Locate the cell with the specified text and output its (x, y) center coordinate. 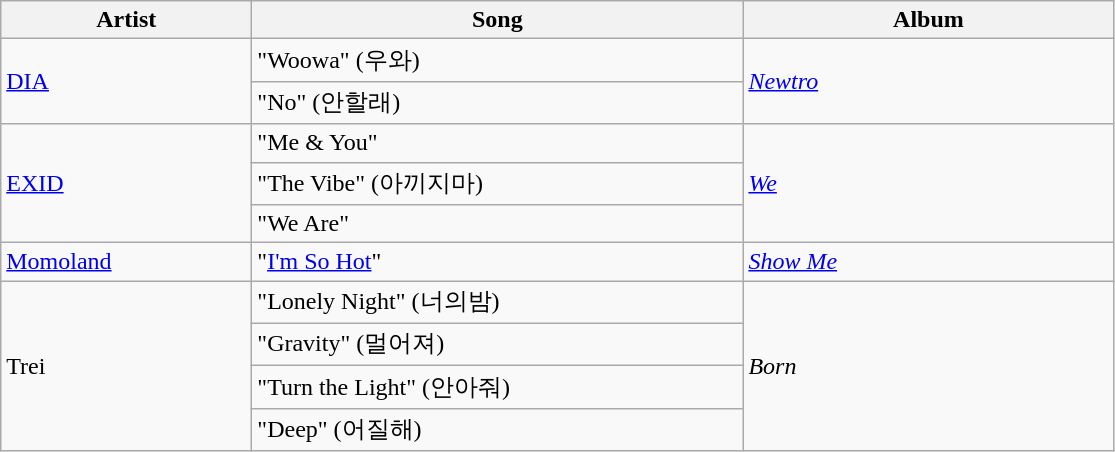
"The Vibe" (아끼지마) (498, 184)
Newtro (928, 82)
"Deep" (어질해) (498, 430)
"No" (안할래) (498, 102)
EXID (126, 184)
We (928, 184)
Trei (126, 366)
"We Are" (498, 224)
Momoland (126, 262)
"Lonely Night" (너의밤) (498, 302)
DIA (126, 82)
Album (928, 20)
Song (498, 20)
Show Me (928, 262)
Artist (126, 20)
"I'm So Hot" (498, 262)
"Gravity" (멀어져) (498, 344)
"Me & You" (498, 143)
Born (928, 366)
"Turn the Light" (안아줘) (498, 388)
"Woowa" (우와) (498, 60)
